Provide the (x, y) coordinate of the cell's center where the given text is located.  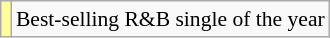
Best-selling R&B single of the year (170, 19)
